Capture the cell that displays the provided text and extract its [x, y] central coordinate. 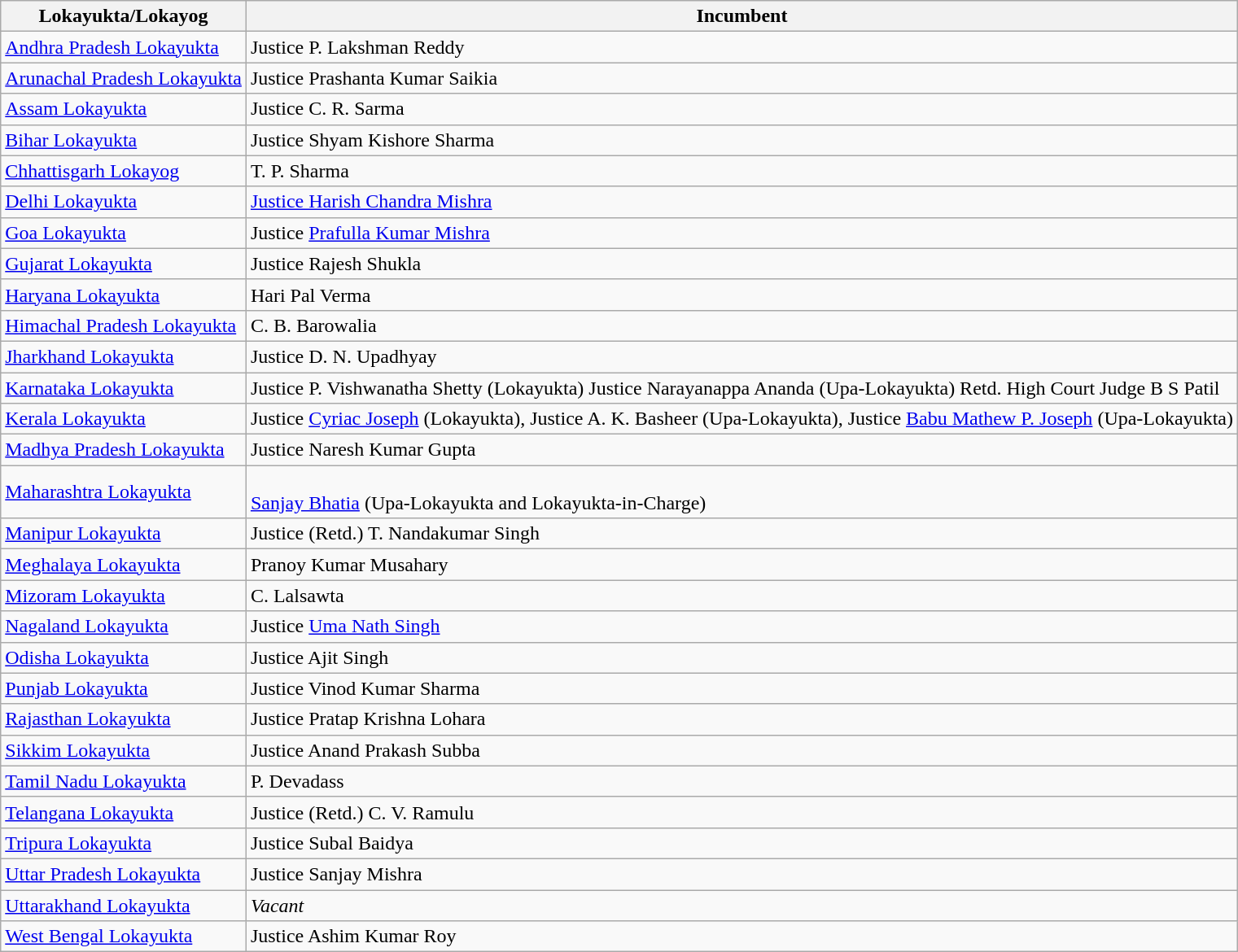
C. B. Barowalia [741, 325]
Justice (Retd.) C. V. Ramulu [741, 812]
Hari Pal Verma [741, 295]
Justice Ajit Singh [741, 657]
Lokayukta/Lokayog [124, 16]
Telangana Lokayukta [124, 812]
Vacant [741, 906]
Tripura Lokayukta [124, 843]
Uttar Pradesh Lokayukta [124, 874]
Sikkim Lokayukta [124, 750]
T. P. Sharma [741, 171]
Odisha Lokayukta [124, 657]
Incumbent [741, 16]
Justice Prashanta Kumar Saikia [741, 78]
Uttarakhand Lokayukta [124, 906]
Rajasthan Lokayukta [124, 719]
Justice C. R. Sarma [741, 109]
Justice D. N. Upadhyay [741, 356]
Justice Uma Nath Singh [741, 627]
Nagaland Lokayukta [124, 627]
Jharkhand Lokayukta [124, 356]
Haryana Lokayukta [124, 295]
Andhra Pradesh Lokayukta [124, 47]
C. Lalsawta [741, 596]
Pranoy Kumar Musahary [741, 565]
Meghalaya Lokayukta [124, 565]
Bihar Lokayukta [124, 140]
Punjab Lokayukta [124, 688]
Justice Harish Chandra Mishra [741, 202]
West Bengal Lokayukta [124, 937]
Justice Rajesh Shukla [741, 264]
Justice Subal Baidya [741, 843]
Madhya Pradesh Lokayukta [124, 450]
Kerala Lokayukta [124, 419]
Delhi Lokayukta [124, 202]
Justice Naresh Kumar Gupta [741, 450]
Justice Ashim Kumar Roy [741, 937]
Justice Vinod Kumar Sharma [741, 688]
Justice Sanjay Mishra [741, 874]
Gujarat Lokayukta [124, 264]
Assam Lokayukta [124, 109]
Arunachal Pradesh Lokayukta [124, 78]
Justice Pratap Krishna Lohara [741, 719]
Justice Anand Prakash Subba [741, 750]
Justice Cyriac Joseph (Lokayukta), Justice A. K. Basheer (Upa-Lokayukta), Justice Babu Mathew P. Joseph (Upa-Lokayukta) [741, 419]
Justice Shyam Kishore Sharma [741, 140]
Himachal Pradesh Lokayukta [124, 325]
Maharashtra Lokayukta [124, 491]
Mizoram Lokayukta [124, 596]
Tamil Nadu Lokayukta [124, 781]
Justice Prafulla Kumar Mishra [741, 233]
Chhattisgarh Lokayog [124, 171]
Karnataka Lokayukta [124, 388]
Justice P. Vishwanatha Shetty (Lokayukta) Justice Narayanappa Ananda (Upa-Lokayukta) Retd. High Court Judge B S Patil [741, 388]
P. Devadass [741, 781]
Sanjay Bhatia (Upa-Lokayukta and Lokayukta-in-Charge) [741, 491]
Goa Lokayukta [124, 233]
Justice (Retd.) T. Nandakumar Singh [741, 534]
Justice P. Lakshman Reddy [741, 47]
Manipur Lokayukta [124, 534]
